Find where the given text appears and provide that cell's center as [x, y] coordinate. 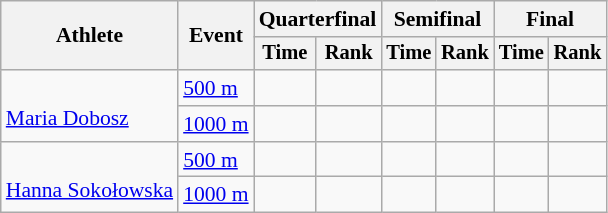
Quarterfinal [318, 19]
Athlete [90, 36]
Event [216, 36]
Maria Dobosz [90, 106]
Final [550, 19]
Hanna Sokołowska [90, 178]
Semifinal [437, 19]
